Return the (X, Y) coordinate for the center point of the cell that contains the specified text.  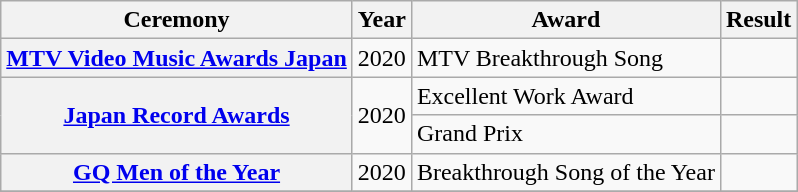
Ceremony (177, 20)
Year (382, 20)
GQ Men of the Year (177, 172)
Excellent Work Award (566, 96)
MTV Breakthrough Song (566, 58)
MTV Video Music Awards Japan (177, 58)
Grand Prix (566, 134)
Japan Record Awards (177, 115)
Award (566, 20)
Result (758, 20)
Breakthrough Song of the Year (566, 172)
